Scan for the cell matching the given text and deliver its [X, Y] coordinate at center. 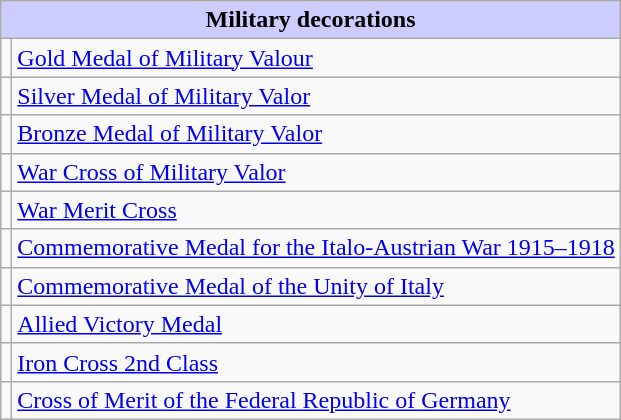
Commemorative Medal for the Italo-Austrian War 1915–1918 [316, 248]
Military decorations [311, 20]
Cross of Merit of the Federal Republic of Germany [316, 400]
Commemorative Medal of the Unity of Italy [316, 286]
Gold Medal of Military Valour [316, 58]
Silver Medal of Military Valor [316, 96]
Iron Cross 2nd Class [316, 362]
Allied Victory Medal [316, 324]
War Cross of Military Valor [316, 172]
War Merit Cross [316, 210]
Bronze Medal of Military Valor [316, 134]
